Locate the cell with the specified text and output its [X, Y] center coordinate. 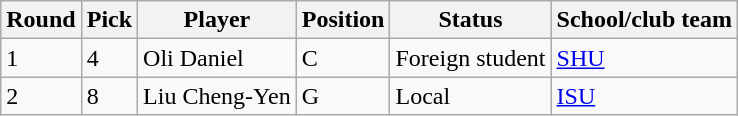
Local [470, 96]
Pick [109, 20]
Position [343, 20]
G [343, 96]
8 [109, 96]
4 [109, 58]
Round [41, 20]
ISU [644, 96]
Oli Daniel [218, 58]
2 [41, 96]
School/club team [644, 20]
Foreign student [470, 58]
Liu Cheng-Yen [218, 96]
1 [41, 58]
Status [470, 20]
C [343, 58]
Player [218, 20]
SHU [644, 58]
